Pinpoint the cell where the given text exists, returning its [X, Y] midpoint coordinate. 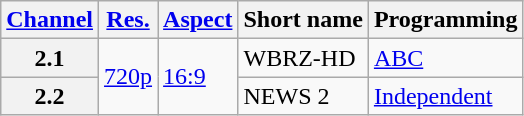
720p [128, 77]
Res. [128, 20]
WBRZ-HD [303, 58]
16:9 [198, 77]
Programming [446, 20]
Aspect [198, 20]
Channel [50, 20]
ABC [446, 58]
2.1 [50, 58]
NEWS 2 [303, 96]
2.2 [50, 96]
Short name [303, 20]
Independent [446, 96]
